Capture the cell that displays the provided text and extract its (X, Y) central coordinate. 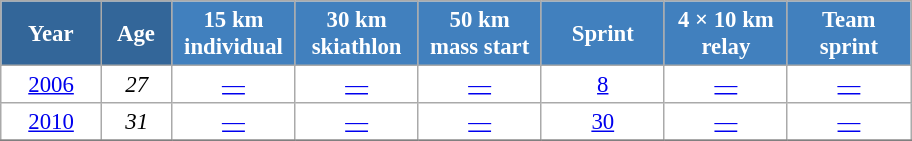
2006 (52, 85)
Year (52, 34)
27 (136, 85)
15 km individual (234, 34)
Age (136, 34)
2010 (52, 122)
30 km skiathlon (356, 34)
4 × 10 km relay (726, 34)
8 (602, 85)
Sprint (602, 34)
Team sprint (848, 34)
31 (136, 122)
30 (602, 122)
50 km mass start (480, 34)
